Output the (X, Y) coordinate of the center of the cell containing the given text.  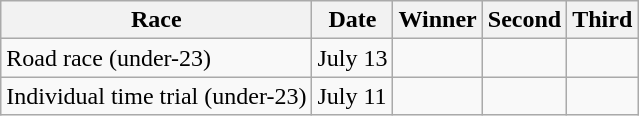
Road race (under-23) (156, 58)
Race (156, 20)
Date (352, 20)
Individual time trial (under-23) (156, 96)
Winner (438, 20)
Third (602, 20)
Second (524, 20)
July 13 (352, 58)
July 11 (352, 96)
